Detect which cell encompasses the target text, then output its (x, y) center coordinate. 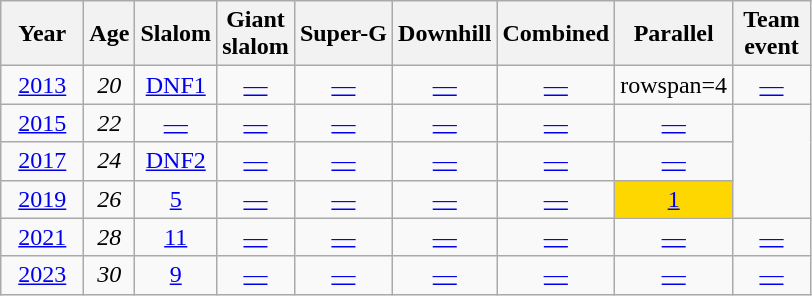
2015 (42, 123)
Year (42, 34)
30 (110, 275)
Team event (772, 34)
20 (110, 85)
2021 (42, 237)
Combined (556, 34)
11 (176, 237)
5 (176, 199)
26 (110, 199)
Slalom (176, 34)
22 (110, 123)
Parallel (674, 34)
rowspan=4 (674, 85)
1 (674, 199)
2017 (42, 161)
DNF1 (176, 85)
2013 (42, 85)
2023 (42, 275)
Downhill (445, 34)
DNF2 (176, 161)
Super-G (343, 34)
24 (110, 161)
9 (176, 275)
Age (110, 34)
Giantslalom (256, 34)
28 (110, 237)
2019 (42, 199)
